Return [X, Y] of the center of cell containing provided text 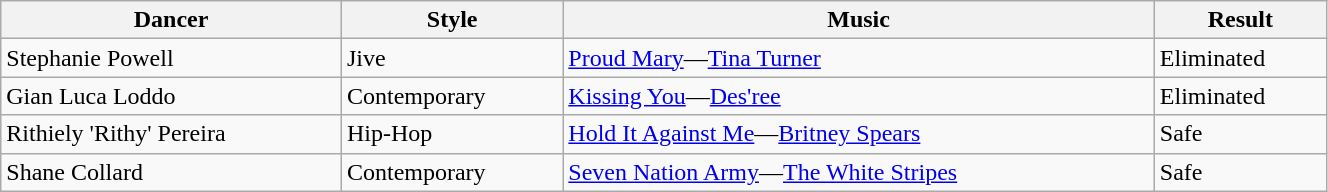
Hip-Hop [452, 134]
Kissing You—Des'ree [858, 96]
Hold It Against Me—Britney Spears [858, 134]
Dancer [172, 20]
Style [452, 20]
Gian Luca Loddo [172, 96]
Proud Mary—Tina Turner [858, 58]
Seven Nation Army—The White Stripes [858, 172]
Music [858, 20]
Rithiely 'Rithy' Pereira [172, 134]
Shane Collard [172, 172]
Jive [452, 58]
Result [1240, 20]
Stephanie Powell [172, 58]
